Search for the cell housing the specified text and yield its [x, y] center coordinate. 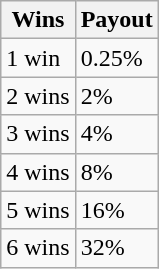
4 wins [38, 172]
32% [116, 248]
Payout [116, 20]
Wins [38, 20]
2% [116, 96]
16% [116, 210]
6 wins [38, 248]
3 wins [38, 134]
8% [116, 172]
4% [116, 134]
2 wins [38, 96]
5 wins [38, 210]
0.25% [116, 58]
1 win [38, 58]
